Provide the [X, Y] coordinate of the cell's center where the given text is located.  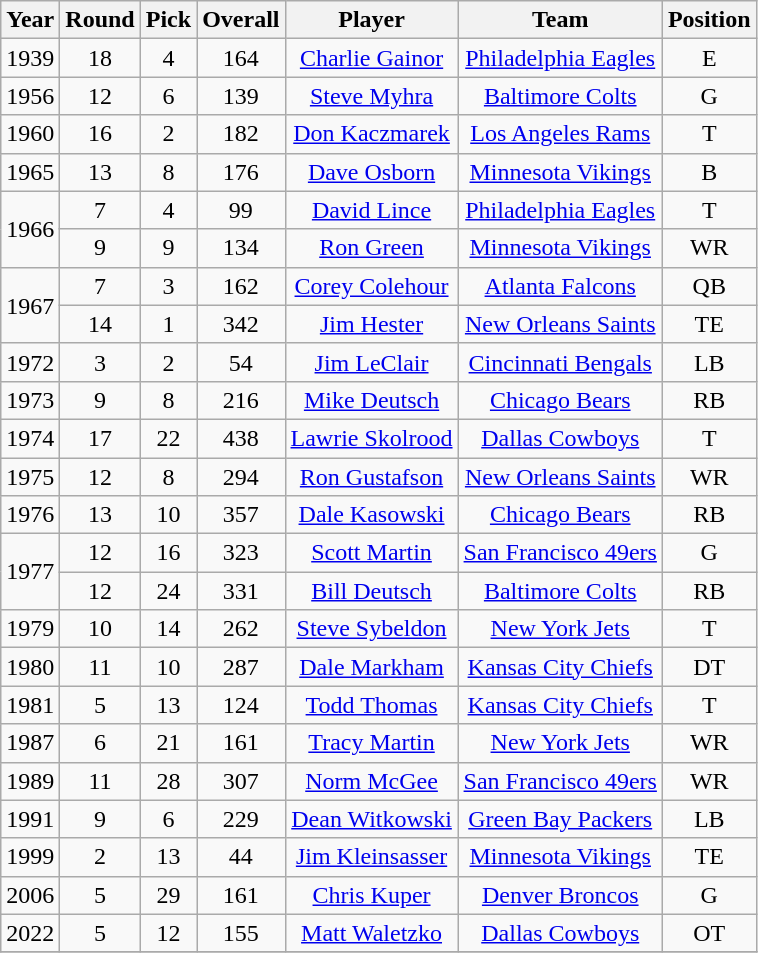
Dave Osborn [372, 172]
Denver Broncos [560, 895]
Corey Colehour [372, 286]
139 [241, 96]
Mike Deutsch [372, 400]
Steve Myhra [372, 96]
1939 [30, 58]
B [709, 172]
Scott Martin [372, 553]
342 [241, 324]
1976 [30, 515]
155 [241, 933]
1966 [30, 229]
294 [241, 477]
Green Bay Packers [560, 819]
Jim Kleinsasser [372, 857]
1987 [30, 743]
1981 [30, 705]
1960 [30, 134]
Norm McGee [372, 781]
229 [241, 819]
Atlanta Falcons [560, 286]
1974 [30, 438]
216 [241, 400]
1975 [30, 477]
Chris Kuper [372, 895]
323 [241, 553]
Todd Thomas [372, 705]
David Lince [372, 210]
357 [241, 515]
Ron Green [372, 248]
Pick [168, 20]
Dale Kasowski [372, 515]
E [709, 58]
17 [100, 438]
438 [241, 438]
21 [168, 743]
Tracy Martin [372, 743]
Overall [241, 20]
Team [560, 20]
1999 [30, 857]
2006 [30, 895]
QB [709, 286]
Don Kaczmarek [372, 134]
287 [241, 667]
182 [241, 134]
1989 [30, 781]
1979 [30, 629]
Charlie Gainor [372, 58]
1972 [30, 362]
18 [100, 58]
Steve Sybeldon [372, 629]
Dean Witkowski [372, 819]
162 [241, 286]
44 [241, 857]
Los Angeles Rams [560, 134]
1980 [30, 667]
Year [30, 20]
2022 [30, 933]
1991 [30, 819]
1977 [30, 572]
176 [241, 172]
24 [168, 591]
99 [241, 210]
1 [168, 324]
1965 [30, 172]
Matt Waletzko [372, 933]
Ron Gustafson [372, 477]
164 [241, 58]
Lawrie Skolrood [372, 438]
Position [709, 20]
1967 [30, 305]
Cincinnati Bengals [560, 362]
54 [241, 362]
307 [241, 781]
331 [241, 591]
262 [241, 629]
124 [241, 705]
134 [241, 248]
Jim Hester [372, 324]
OT [709, 933]
Round [100, 20]
Bill Deutsch [372, 591]
1973 [30, 400]
29 [168, 895]
28 [168, 781]
Player [372, 20]
DT [709, 667]
1956 [30, 96]
Dale Markham [372, 667]
Jim LeClair [372, 362]
22 [168, 438]
